For the text-containing cell, return its midpoint in [X, Y] coordinate format. 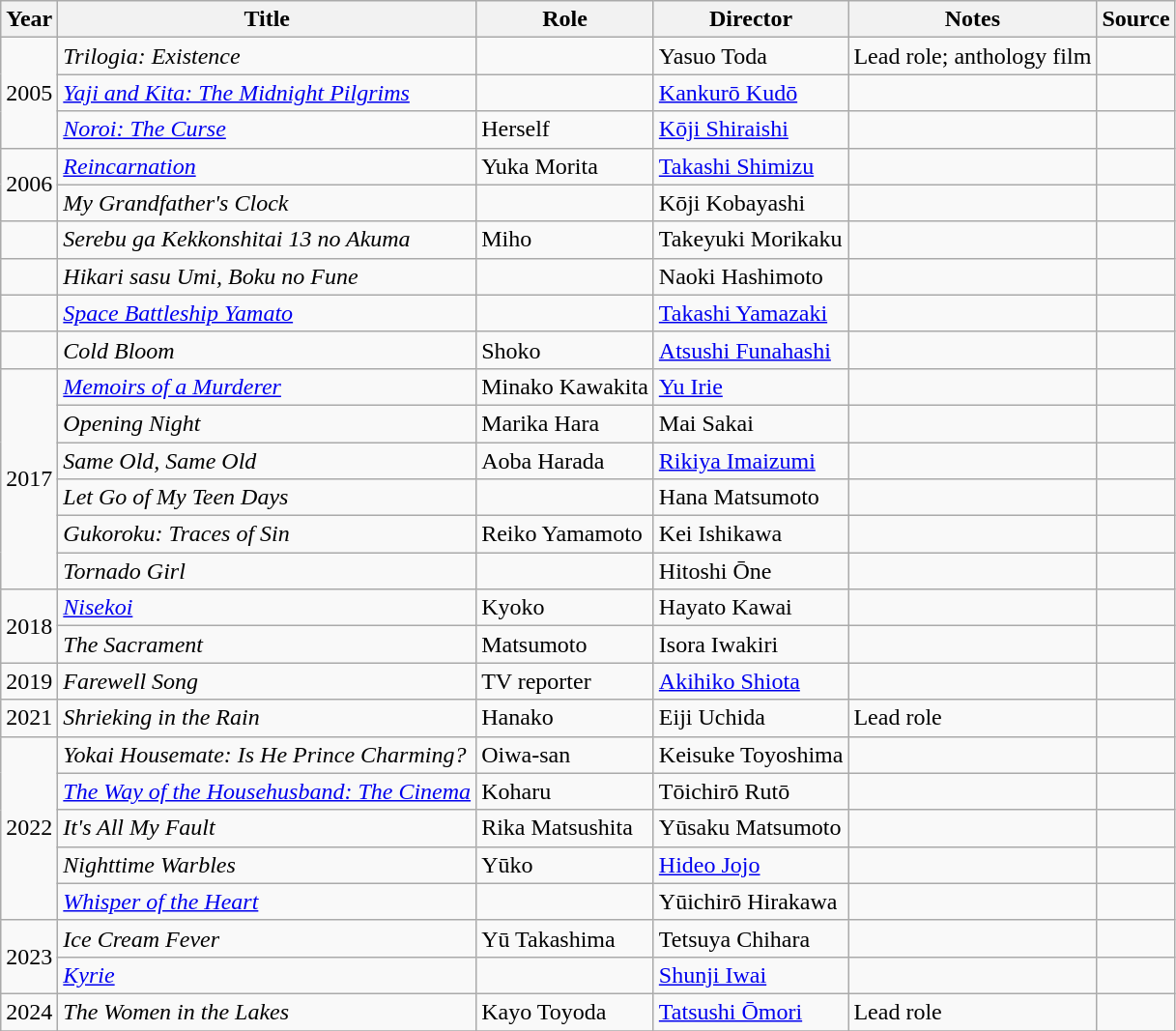
Yaji and Kita: The Midnight Pilgrims [267, 93]
Reiko Yamamoto [565, 534]
Takeyuki Morikaku [751, 240]
Lead role; anthology film [972, 56]
Tornado Girl [267, 571]
Kankurō Kudō [751, 93]
Shunji Iwai [751, 975]
Tatsushi Ōmori [751, 1012]
Rikiya Imaizumi [751, 461]
Hideo Jojo [751, 865]
Hana Matsumoto [751, 498]
Herself [565, 129]
Hanako [565, 718]
2006 [29, 185]
Hayato Kawai [751, 608]
Takashi Shimizu [751, 166]
2024 [29, 1012]
Yuka Morita [565, 166]
The Sacrament [267, 644]
Minako Kawakita [565, 387]
Yasuo Toda [751, 56]
Isora Iwakiri [751, 644]
Matsumoto [565, 644]
Shrieking in the Rain [267, 718]
Let Go of My Teen Days [267, 498]
Noroi: The Curse [267, 129]
Tetsuya Chihara [751, 938]
Kayo Toyoda [565, 1012]
Nisekoi [267, 608]
Yūichirō Hirakawa [751, 902]
Cold Bloom [267, 350]
Miho [565, 240]
Reincarnation [267, 166]
Year [29, 19]
Kyrie [267, 975]
Yu Irie [751, 387]
Trilogia: Existence [267, 56]
Kōji Kobayashi [751, 203]
Director [751, 19]
Same Old, Same Old [267, 461]
Takashi Yamazaki [751, 313]
TV reporter [565, 681]
Yū Takashima [565, 938]
Akihiko Shiota [751, 681]
Keisuke Toyoshima [751, 755]
Ice Cream Fever [267, 938]
Hitoshi Ōne [751, 571]
Naoki Hashimoto [751, 276]
Kei Ishikawa [751, 534]
Serebu ga Kekkonshitai 13 no Akuma [267, 240]
Farewell Song [267, 681]
Eiji Uchida [751, 718]
2017 [29, 478]
Rika Matsushita [565, 828]
2021 [29, 718]
My Grandfather's Clock [267, 203]
Memoirs of a Murderer [267, 387]
2023 [29, 957]
Yokai Housemate: Is He Prince Charming? [267, 755]
Space Battleship Yamato [267, 313]
Source [1136, 19]
Atsushi Funahashi [751, 350]
Yūko [565, 865]
2019 [29, 681]
2018 [29, 626]
Aoba Harada [565, 461]
Kyoko [565, 608]
Oiwa-san [565, 755]
Shoko [565, 350]
The Way of the Househusband: The Cinema [267, 791]
It's All My Fault [267, 828]
The Women in the Lakes [267, 1012]
Marika Hara [565, 423]
Tōichirō Rutō [751, 791]
Notes [972, 19]
Koharu [565, 791]
2022 [29, 828]
Kōji Shiraishi [751, 129]
Hikari sasu Umi, Boku no Fune [267, 276]
Role [565, 19]
2005 [29, 93]
Gukoroku: Traces of Sin [267, 534]
Title [267, 19]
Yūsaku Matsumoto [751, 828]
Whisper of the Heart [267, 902]
Opening Night [267, 423]
Mai Sakai [751, 423]
Nighttime Warbles [267, 865]
